For the text-containing cell, return its midpoint in (x, y) coordinate format. 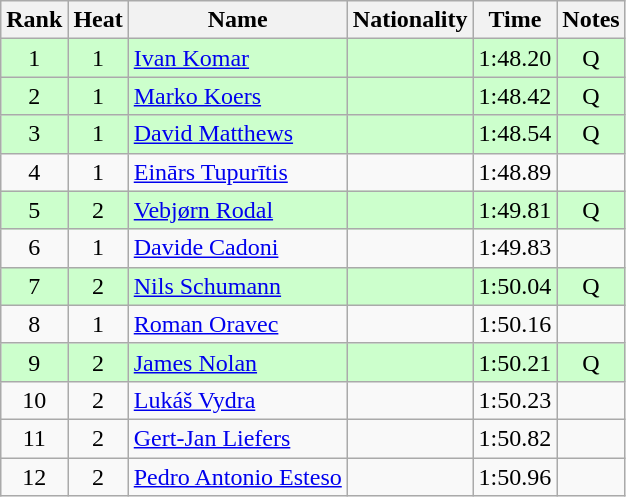
Marko Koers (238, 96)
10 (34, 400)
Nationality (410, 20)
4 (34, 172)
1:50.04 (515, 286)
1:48.54 (515, 134)
Heat (98, 20)
1:50.96 (515, 477)
Ivan Komar (238, 58)
Pedro Antonio Esteso (238, 477)
1:50.23 (515, 400)
8 (34, 324)
1:48.20 (515, 58)
Time (515, 20)
Name (238, 20)
3 (34, 134)
Davide Cadoni (238, 248)
Rank (34, 20)
Vebjørn Rodal (238, 210)
6 (34, 248)
7 (34, 286)
9 (34, 362)
1:49.83 (515, 248)
12 (34, 477)
11 (34, 438)
Einārs Tupurītis (238, 172)
Gert-Jan Liefers (238, 438)
David Matthews (238, 134)
1:50.21 (515, 362)
1:50.16 (515, 324)
1:50.82 (515, 438)
5 (34, 210)
Roman Oravec (238, 324)
Nils Schumann (238, 286)
1:48.89 (515, 172)
Notes (591, 20)
James Nolan (238, 362)
1:48.42 (515, 96)
Lukáš Vydra (238, 400)
1:49.81 (515, 210)
